For the text-containing cell, return its midpoint in (X, Y) coordinate format. 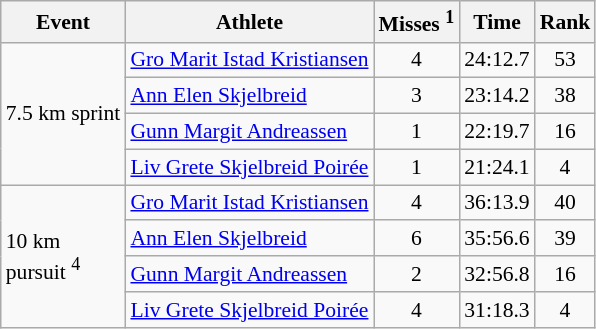
10 km pursuit 4 (64, 256)
3 (417, 96)
40 (566, 203)
22:19.7 (496, 132)
Athlete (249, 22)
31:18.3 (496, 310)
39 (566, 239)
35:56.6 (496, 239)
38 (566, 96)
Time (496, 22)
7.5 km sprint (64, 113)
21:24.1 (496, 167)
Rank (566, 22)
36:13.9 (496, 203)
23:14.2 (496, 96)
Event (64, 22)
2 (417, 274)
Misses 1 (417, 22)
53 (566, 60)
6 (417, 239)
32:56.8 (496, 274)
24:12.7 (496, 60)
